Pinpoint the cell where the given text exists, returning its [x, y] midpoint coordinate. 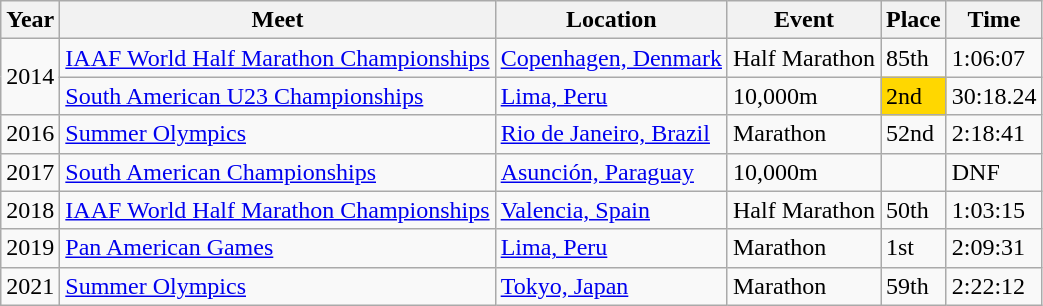
Location [611, 20]
2:09:31 [994, 248]
Tokyo, Japan [611, 286]
2:22:12 [994, 286]
2016 [30, 134]
1st [913, 248]
Time [994, 20]
50th [913, 210]
52nd [913, 134]
DNF [994, 172]
Year [30, 20]
30:18.24 [994, 96]
2019 [30, 248]
2021 [30, 286]
Event [804, 20]
Meet [278, 20]
Valencia, Spain [611, 210]
Place [913, 20]
South American Championships [278, 172]
1:06:07 [994, 58]
Pan American Games [278, 248]
1:03:15 [994, 210]
59th [913, 286]
Rio de Janeiro, Brazil [611, 134]
Asunción, Paraguay [611, 172]
2014 [30, 77]
85th [913, 58]
2018 [30, 210]
Copenhagen, Denmark [611, 58]
South American U23 Championships [278, 96]
2017 [30, 172]
2:18:41 [994, 134]
2nd [913, 96]
